From the cell containing the given text, extract its center point as [x, y] coordinate. 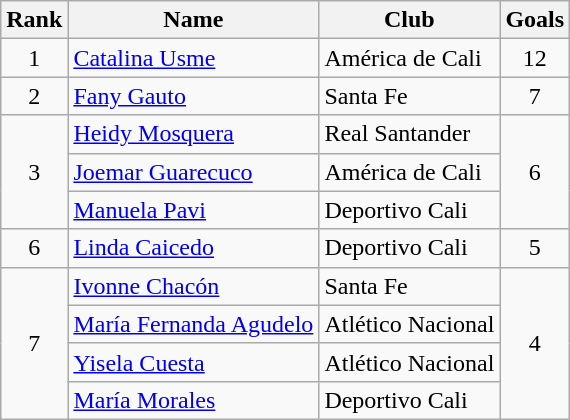
Manuela Pavi [194, 210]
Goals [535, 20]
Rank [34, 20]
Ivonne Chacón [194, 286]
Yisela Cuesta [194, 362]
Linda Caicedo [194, 248]
María Morales [194, 400]
1 [34, 58]
Name [194, 20]
5 [535, 248]
2 [34, 96]
Heidy Mosquera [194, 134]
Club [410, 20]
Joemar Guarecuco [194, 172]
12 [535, 58]
María Fernanda Agudelo [194, 324]
Fany Gauto [194, 96]
Catalina Usme [194, 58]
3 [34, 172]
4 [535, 343]
Real Santander [410, 134]
